For the text-containing cell, return its midpoint in (X, Y) coordinate format. 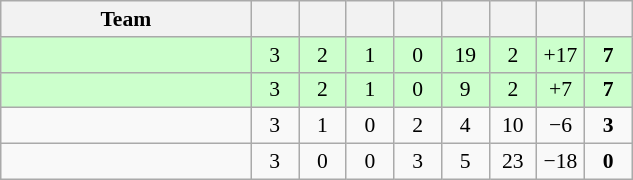
5 (465, 162)
+7 (561, 90)
23 (513, 162)
−18 (561, 162)
Team (126, 19)
10 (513, 126)
4 (465, 126)
+17 (561, 55)
19 (465, 55)
9 (465, 90)
−6 (561, 126)
